Scan for the cell matching the given text and deliver its [X, Y] coordinate at center. 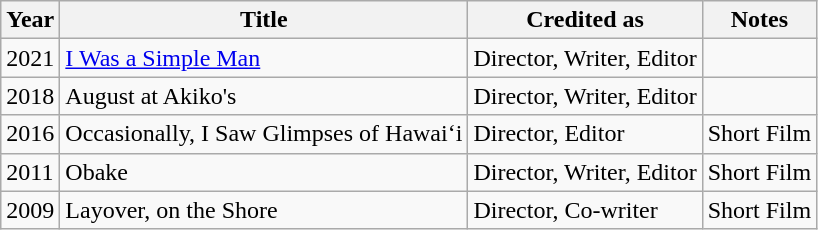
Credited as [585, 20]
Layover, on the Shore [264, 210]
Notes [759, 20]
August at Akiko's [264, 96]
2016 [30, 134]
2021 [30, 58]
Title [264, 20]
2011 [30, 172]
Obake [264, 172]
2009 [30, 210]
Occasionally, I Saw Glimpses of Hawai‘i [264, 134]
Year [30, 20]
Director, Co-writer [585, 210]
2018 [30, 96]
I Was a Simple Man [264, 58]
Director, Editor [585, 134]
